Pinpoint the cell where the given text exists, returning its [x, y] midpoint coordinate. 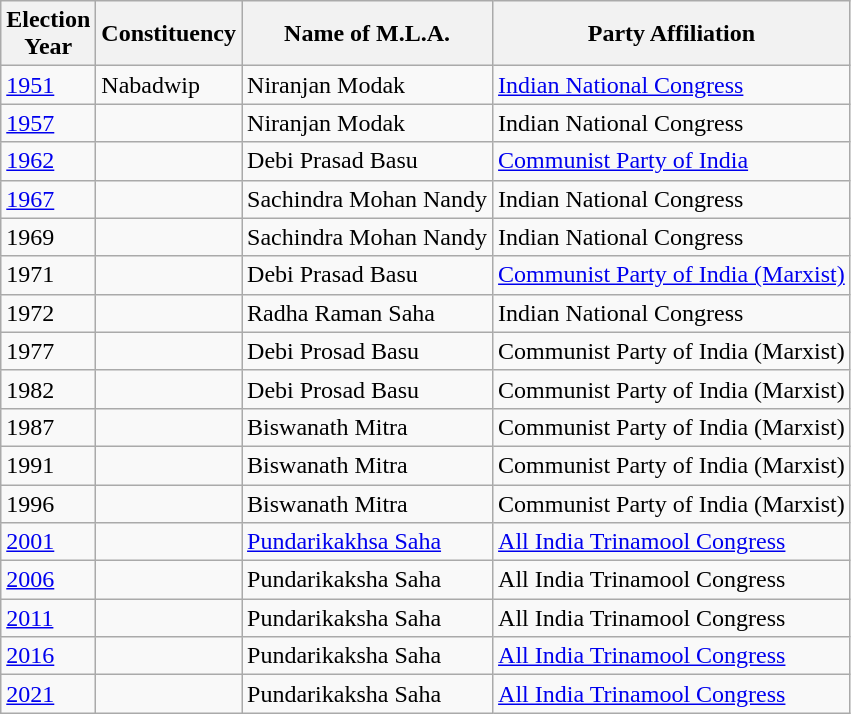
1951 [48, 85]
2016 [48, 656]
1957 [48, 123]
1972 [48, 313]
1977 [48, 351]
Election Year [48, 34]
1962 [48, 161]
Radha Raman Saha [368, 313]
1996 [48, 503]
1982 [48, 389]
2006 [48, 580]
Nabadwip [169, 85]
Pundarikakhsa Saha [368, 542]
1987 [48, 427]
1967 [48, 199]
2021 [48, 694]
2001 [48, 542]
Party Affiliation [672, 34]
1971 [48, 275]
Name of M.L.A. [368, 34]
Constituency [169, 34]
1969 [48, 237]
Communist Party of India [672, 161]
1991 [48, 465]
2011 [48, 618]
